Identify which cell holds the provided text, then report its [X, Y] central coordinate. 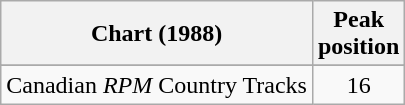
Canadian RPM Country Tracks [157, 85]
Peakposition [358, 34]
16 [358, 85]
Chart (1988) [157, 34]
